Determine the (X, Y) coordinate at the center of the cell enclosing the given text.  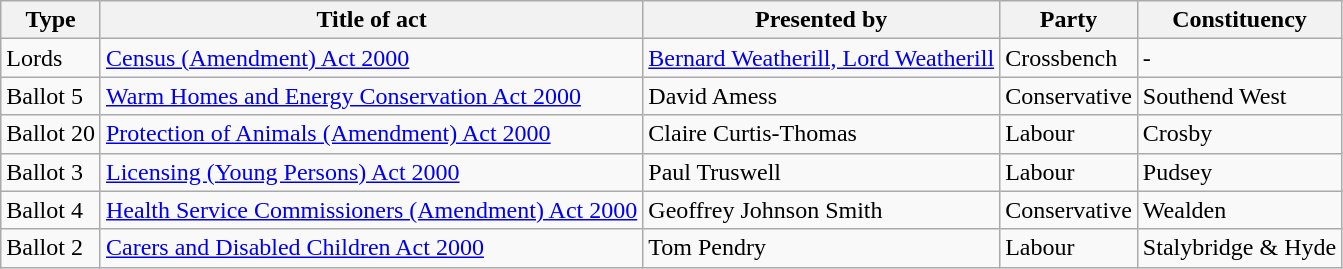
Ballot 4 (51, 210)
Wealden (1239, 210)
Paul Truswell (822, 172)
Southend West (1239, 96)
Presented by (822, 20)
Geoffrey Johnson Smith (822, 210)
Ballot 20 (51, 134)
Bernard Weatherill, Lord Weatherill (822, 58)
Crossbench (1069, 58)
Claire Curtis-Thomas (822, 134)
Party (1069, 20)
Lords (51, 58)
Warm Homes and Energy Conservation Act 2000 (371, 96)
Stalybridge & Hyde (1239, 248)
Census (Amendment) Act 2000 (371, 58)
Constituency (1239, 20)
Protection of Animals (Amendment) Act 2000 (371, 134)
Ballot 5 (51, 96)
- (1239, 58)
Title of act (371, 20)
Licensing (Young Persons) Act 2000 (371, 172)
David Amess (822, 96)
Tom Pendry (822, 248)
Health Service Commissioners (Amendment) Act 2000 (371, 210)
Type (51, 20)
Pudsey (1239, 172)
Carers and Disabled Children Act 2000 (371, 248)
Ballot 2 (51, 248)
Crosby (1239, 134)
Ballot 3 (51, 172)
